Extract the (X, Y) coordinate from the center of the cell holding the provided text.  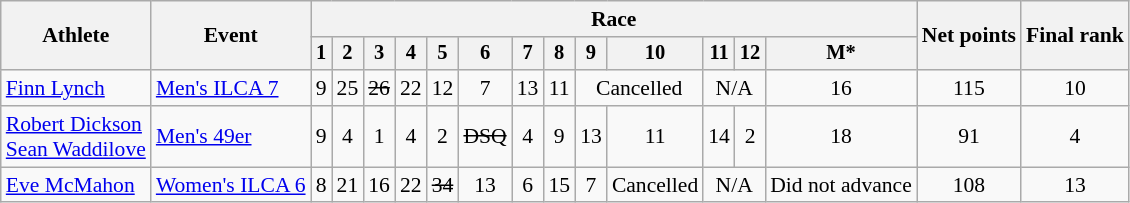
Final rank (1075, 36)
25 (348, 88)
Athlete (76, 36)
115 (969, 88)
108 (969, 185)
Net points (969, 36)
Eve McMahon (76, 185)
Men's ILCA 7 (231, 88)
Finn Lynch (76, 88)
DSQ (484, 136)
M* (841, 54)
18 (841, 136)
21 (348, 185)
34 (443, 185)
15 (559, 185)
Race (614, 19)
Event (231, 36)
Women's ILCA 6 (231, 185)
Men's 49er (231, 136)
26 (379, 88)
Robert DicksonSean Waddilove (76, 136)
Did not advance (841, 185)
5 (443, 54)
3 (379, 54)
91 (969, 136)
14 (719, 136)
